Return [X, Y] of the center of cell containing provided text 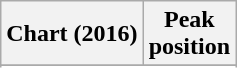
Peak position [189, 34]
Chart (2016) [72, 34]
